Return the [x, y] coordinate for the center point of the cell that contains the specified text.  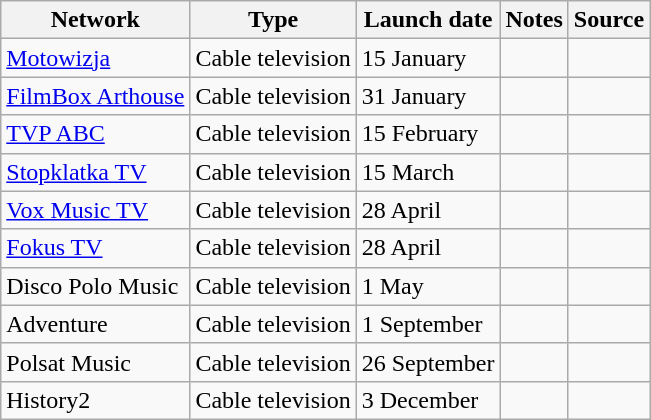
3 December [428, 400]
Stopklatka TV [96, 172]
Source [608, 20]
15 January [428, 58]
History2 [96, 400]
31 January [428, 96]
Network [96, 20]
FilmBox Arthouse [96, 96]
26 September [428, 362]
Notes [534, 20]
1 September [428, 324]
Adventure [96, 324]
Launch date [428, 20]
1 May [428, 286]
15 March [428, 172]
Fokus TV [96, 248]
Disco Polo Music [96, 286]
Vox Music TV [96, 210]
15 February [428, 134]
Motowizja [96, 58]
Polsat Music [96, 362]
Type [273, 20]
TVP ABC [96, 134]
